From the cell containing the given text, extract its center point as (X, Y) coordinate. 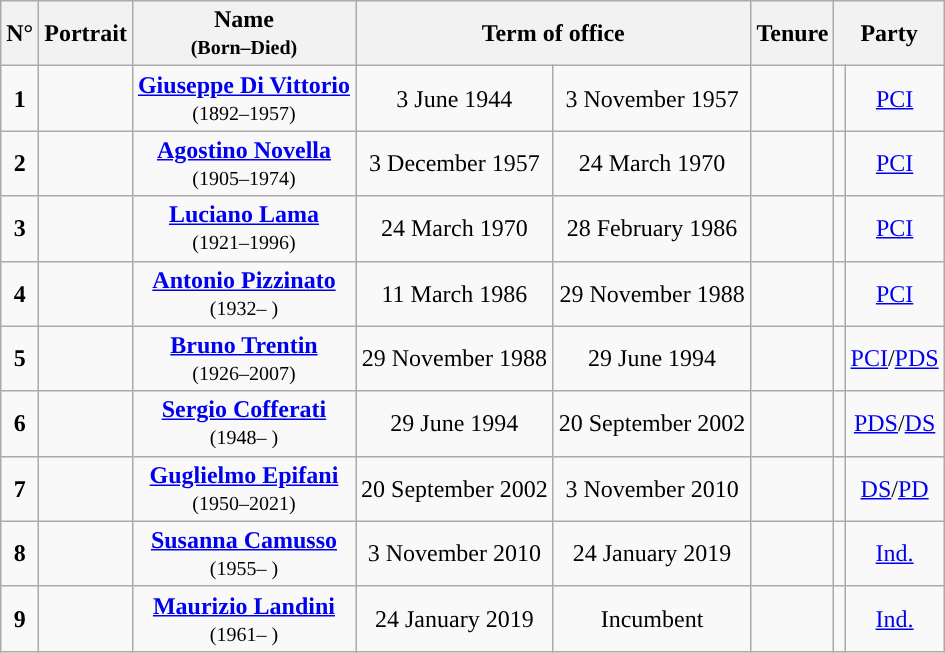
3 November 1957 (652, 98)
8 (20, 554)
3 December 1957 (455, 164)
Antonio Pizzinato(1932– ) (244, 294)
Sergio Cofferati(1948– ) (244, 424)
2 (20, 164)
DS/PD (894, 488)
3 (20, 228)
Guglielmo Epifani(1950–2021) (244, 488)
Portrait (86, 34)
Bruno Trentin(1926–2007) (244, 358)
Luciano Lama(1921–1996) (244, 228)
7 (20, 488)
9 (20, 618)
PCI/PDS (894, 358)
Term of office (554, 34)
6 (20, 424)
Giuseppe Di Vittorio(1892–1957) (244, 98)
Name(Born–Died) (244, 34)
4 (20, 294)
11 March 1986 (455, 294)
Agostino Novella(1905–1974) (244, 164)
N° (20, 34)
3 June 1944 (455, 98)
PDS/DS (894, 424)
Susanna Camusso(1955– ) (244, 554)
Party (889, 34)
Incumbent (652, 618)
5 (20, 358)
Maurizio Landini(1961– ) (244, 618)
28 February 1986 (652, 228)
1 (20, 98)
Tenure (792, 34)
